Identify which cell holds the provided text, then report its (X, Y) central coordinate. 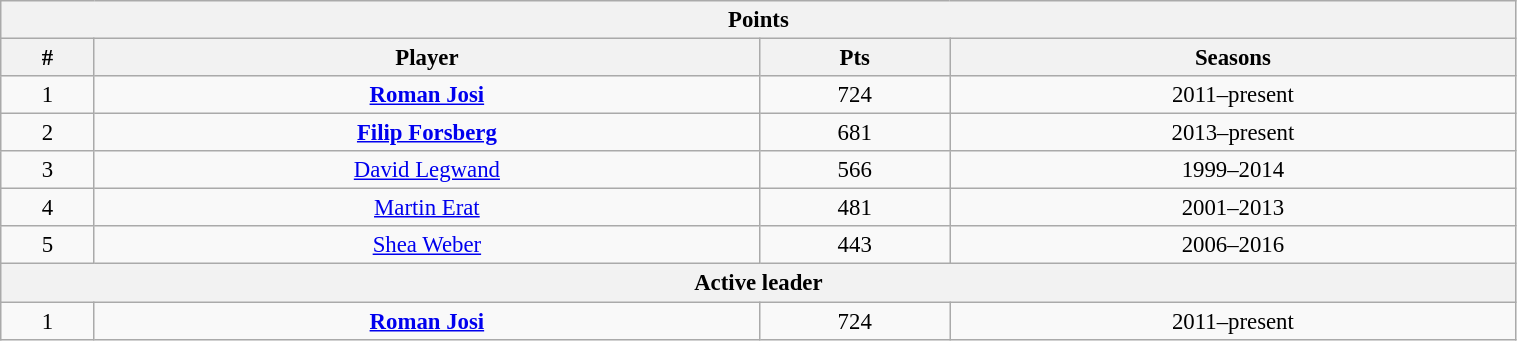
Martin Erat (427, 208)
Filip Forsberg (427, 133)
Shea Weber (427, 245)
2001–2013 (1233, 208)
481 (855, 208)
Points (758, 20)
Pts (855, 58)
2006–2016 (1233, 245)
David Legwand (427, 170)
3 (48, 170)
681 (855, 133)
2013–present (1233, 133)
Player (427, 58)
Seasons (1233, 58)
4 (48, 208)
1999–2014 (1233, 170)
# (48, 58)
566 (855, 170)
5 (48, 245)
Active leader (758, 283)
2 (48, 133)
443 (855, 245)
